Locate the cell with the specified text and output its [X, Y] center coordinate. 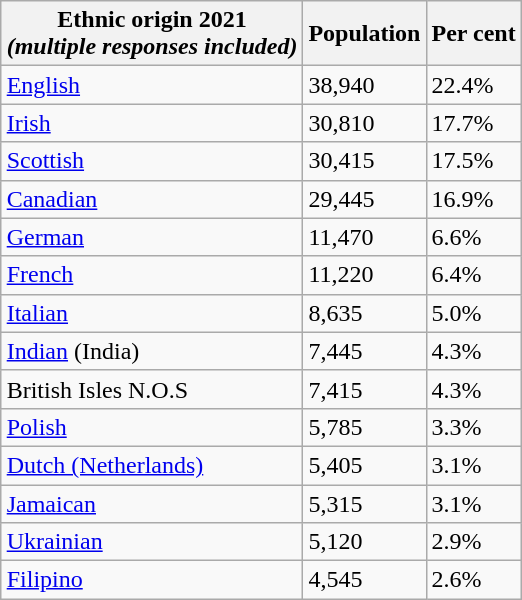
Irish [152, 123]
Jamaican [152, 503]
5,315 [364, 503]
30,810 [364, 123]
6.6% [474, 237]
French [152, 275]
Filipino [152, 580]
38,940 [364, 85]
17.5% [474, 161]
German [152, 237]
2.9% [474, 542]
Ukrainian [152, 542]
Population [364, 34]
30,415 [364, 161]
Polish [152, 427]
22.4% [474, 85]
British Isles N.O.S [152, 389]
3.3% [474, 427]
16.9% [474, 199]
7,415 [364, 389]
Italian [152, 313]
5.0% [474, 313]
Per cent [474, 34]
5,405 [364, 465]
7,445 [364, 351]
English [152, 85]
4,545 [364, 580]
Ethnic origin 2021(multiple responses included) [152, 34]
Scottish [152, 161]
17.7% [474, 123]
2.6% [474, 580]
5,120 [364, 542]
11,470 [364, 237]
29,445 [364, 199]
Indian (India) [152, 351]
8,635 [364, 313]
11,220 [364, 275]
5,785 [364, 427]
Canadian [152, 199]
6.4% [474, 275]
Dutch (Netherlands) [152, 465]
